Capture the cell that displays the provided text and extract its [x, y] central coordinate. 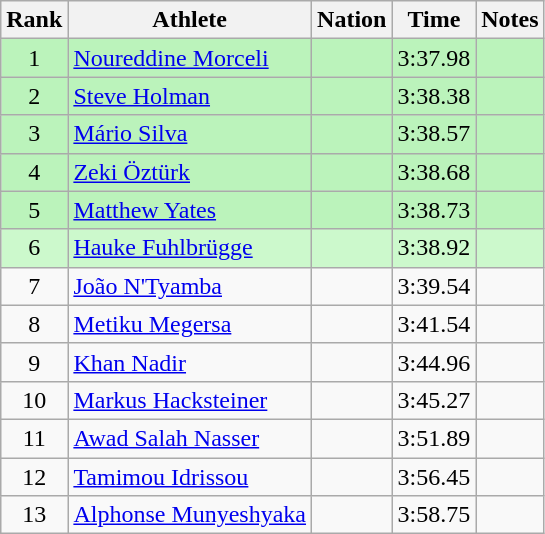
3:38.57 [434, 134]
Hauke Fuhlbrügge [190, 248]
3:37.98 [434, 58]
Notes [510, 20]
Steve Holman [190, 96]
Time [434, 20]
3:38.92 [434, 248]
Noureddine Morceli [190, 58]
Alphonse Munyeshyaka [190, 515]
8 [34, 324]
1 [34, 58]
Athlete [190, 20]
Khan Nadir [190, 362]
Tamimou Idrissou [190, 477]
10 [34, 400]
3:51.89 [434, 438]
3:41.54 [434, 324]
João N'Tyamba [190, 286]
Mário Silva [190, 134]
3:44.96 [434, 362]
3:45.27 [434, 400]
9 [34, 362]
3:38.73 [434, 210]
Metiku Megersa [190, 324]
4 [34, 172]
2 [34, 96]
3:38.38 [434, 96]
13 [34, 515]
Nation [352, 20]
Matthew Yates [190, 210]
Rank [34, 20]
6 [34, 248]
3:58.75 [434, 515]
7 [34, 286]
3:56.45 [434, 477]
3:39.54 [434, 286]
5 [34, 210]
3 [34, 134]
Awad Salah Nasser [190, 438]
12 [34, 477]
Markus Hacksteiner [190, 400]
Zeki Öztürk [190, 172]
11 [34, 438]
3:38.68 [434, 172]
